Identify which cell holds the provided text, then report its [X, Y] central coordinate. 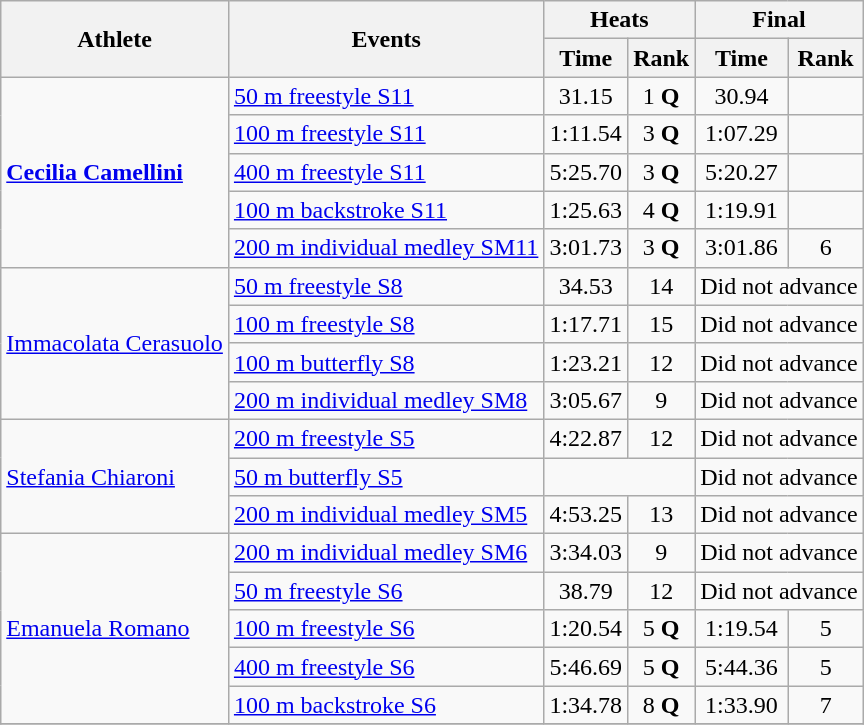
1:33.90 [742, 705]
3:01.86 [742, 248]
50 m freestyle S11 [386, 96]
200 m individual medley SM6 [386, 553]
5:20.27 [742, 172]
400 m freestyle S11 [386, 172]
1:19.54 [742, 629]
Cecilia Camellini [115, 172]
38.79 [586, 591]
3:34.03 [586, 553]
400 m freestyle S6 [386, 667]
Final [779, 20]
100 m butterfly S8 [386, 362]
1:17.71 [586, 324]
100 m freestyle S6 [386, 629]
50 m butterfly S5 [386, 477]
1:20.54 [586, 629]
50 m freestyle S8 [386, 286]
7 [826, 705]
Stefania Chiaroni [115, 476]
34.53 [586, 286]
4:53.25 [586, 515]
30.94 [742, 96]
Heats [620, 20]
50 m freestyle S6 [386, 591]
1:11.54 [586, 134]
Emanuela Romano [115, 629]
6 [826, 248]
5:46.69 [586, 667]
1:23.21 [586, 362]
8 Q [662, 705]
200 m individual medley SM11 [386, 248]
1:07.29 [742, 134]
1:34.78 [586, 705]
Athlete [115, 39]
1:25.63 [586, 210]
200 m individual medley SM5 [386, 515]
1:19.91 [742, 210]
100 m freestyle S8 [386, 324]
14 [662, 286]
5:44.36 [742, 667]
3:01.73 [586, 248]
Events [386, 39]
31.15 [586, 96]
200 m freestyle S5 [386, 438]
15 [662, 324]
1 Q [662, 96]
100 m freestyle S11 [386, 134]
5:25.70 [586, 172]
100 m backstroke S11 [386, 210]
200 m individual medley SM8 [386, 400]
3:05.67 [586, 400]
4 Q [662, 210]
Immacolata Cerasuolo [115, 343]
13 [662, 515]
4:22.87 [586, 438]
100 m backstroke S6 [386, 705]
